Extract the (x, y) coordinate from the center of the cell holding the provided text.  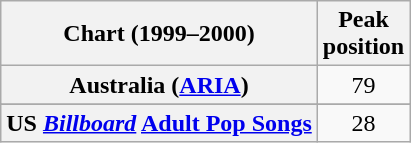
Chart (1999–2000) (160, 34)
Australia (ARIA) (160, 85)
79 (363, 85)
28 (363, 123)
Peakposition (363, 34)
US Billboard Adult Pop Songs (160, 123)
